For the text-containing cell, return its midpoint in (x, y) coordinate format. 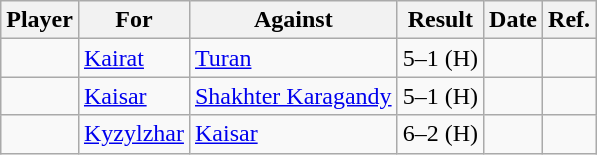
Kairat (134, 58)
Ref. (570, 20)
Kyzylzhar (134, 134)
For (134, 20)
Shakhter Karagandy (293, 96)
Date (514, 20)
Against (293, 20)
6–2 (H) (440, 134)
Player (40, 20)
Result (440, 20)
Turan (293, 58)
